Extract the (x, y) coordinate from the center of the cell holding the provided text.  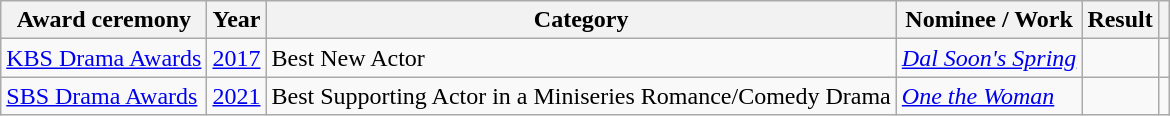
Nominee / Work (989, 20)
Result (1120, 20)
Category (581, 20)
One the Woman (989, 96)
Year (236, 20)
2021 (236, 96)
SBS Drama Awards (104, 96)
Best New Actor (581, 58)
Dal Soon's Spring (989, 58)
2017 (236, 58)
Award ceremony (104, 20)
Best Supporting Actor in a Miniseries Romance/Comedy Drama (581, 96)
KBS Drama Awards (104, 58)
